Output the (x, y) coordinate of the center of the cell containing the given text.  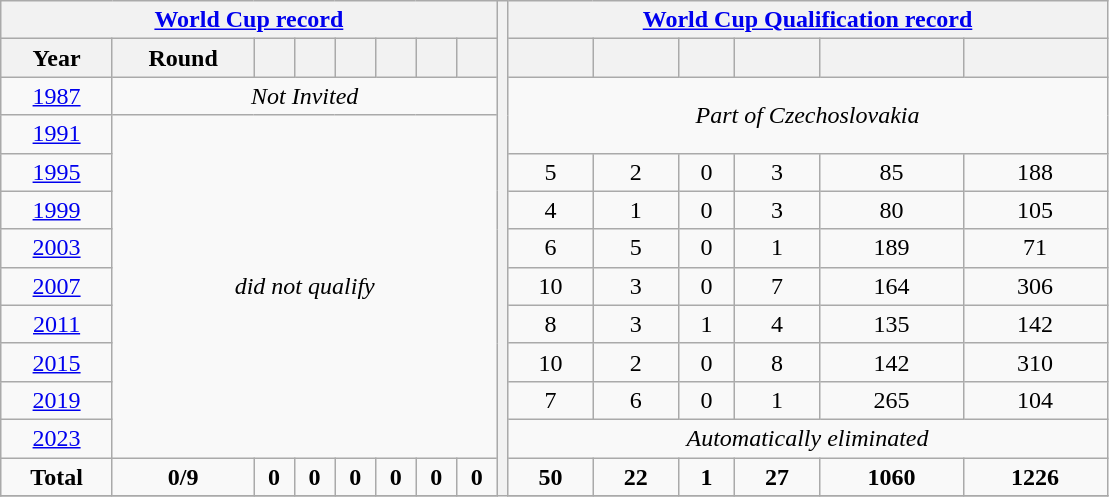
2019 (57, 400)
did not qualify (304, 286)
1991 (57, 134)
189 (892, 248)
164 (892, 286)
2003 (57, 248)
50 (550, 477)
85 (892, 172)
135 (892, 324)
Total (57, 477)
2007 (57, 286)
265 (892, 400)
188 (1035, 172)
Not Invited (304, 96)
0/9 (182, 477)
2015 (57, 362)
2011 (57, 324)
1999 (57, 210)
Round (182, 58)
1060 (892, 477)
105 (1035, 210)
Automatically eliminated (808, 438)
104 (1035, 400)
1995 (57, 172)
22 (636, 477)
71 (1035, 248)
310 (1035, 362)
Part of Czechoslovakia (808, 115)
World Cup Qualification record (808, 20)
27 (776, 477)
World Cup record (249, 20)
2023 (57, 438)
306 (1035, 286)
1226 (1035, 477)
Year (57, 58)
80 (892, 210)
1987 (57, 96)
